Find where the given text appears and provide that cell's center as (X, Y) coordinate. 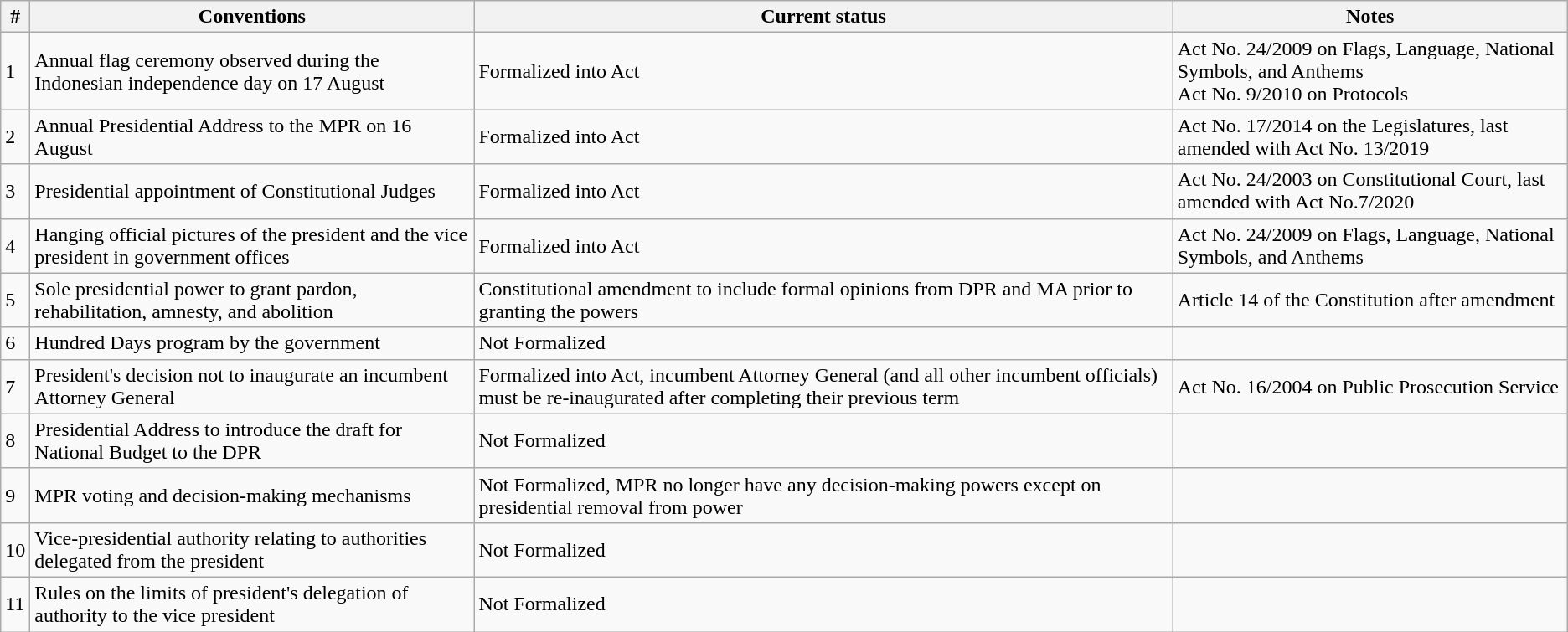
Act No. 24/2009 on Flags, Language, National Symbols, and AnthemsAct No. 9/2010 on Protocols (1370, 71)
Conventions (252, 17)
Annual flag ceremony observed during the Indonesian independence day on 17 August (252, 71)
Sole presidential power to grant pardon, rehabilitation, amnesty, and abolition (252, 300)
# (15, 17)
Hundred Days program by the government (252, 343)
3 (15, 191)
10 (15, 549)
4 (15, 246)
1 (15, 71)
Constitutional amendment to include formal opinions from DPR and MA prior to granting the powers (823, 300)
8 (15, 440)
President's decision not to inaugurate an incumbent Attorney General (252, 387)
Annual Presidential Address to the MPR on 16 August (252, 137)
6 (15, 343)
Not Formalized, MPR no longer have any decision-making powers except on presidential removal from power (823, 496)
Act No. 24/2009 on Flags, Language, National Symbols, and Anthems (1370, 246)
9 (15, 496)
2 (15, 137)
Presidential Address to introduce the draft for National Budget to the DPR (252, 440)
Presidential appointment of Constitutional Judges (252, 191)
Vice-presidential authority relating to authorities delegated from the president (252, 549)
Act No. 17/2014 on the Legislatures, last amended with Act No. 13/2019 (1370, 137)
5 (15, 300)
7 (15, 387)
11 (15, 604)
Act No. 24/2003 on Constitutional Court, last amended with Act No.7/2020 (1370, 191)
Article 14 of the Constitution after amendment (1370, 300)
Act No. 16/2004 on Public Prosecution Service (1370, 387)
Current status (823, 17)
Hanging official pictures of the president and the vice president in government offices (252, 246)
Formalized into Act, incumbent Attorney General (and all other incumbent officials) must be re-inaugurated after completing their previous term (823, 387)
Notes (1370, 17)
Rules on the limits of president's delegation of authority to the vice president (252, 604)
MPR voting and decision-making mechanisms (252, 496)
